Locate the cell with the specified text and output its (X, Y) center coordinate. 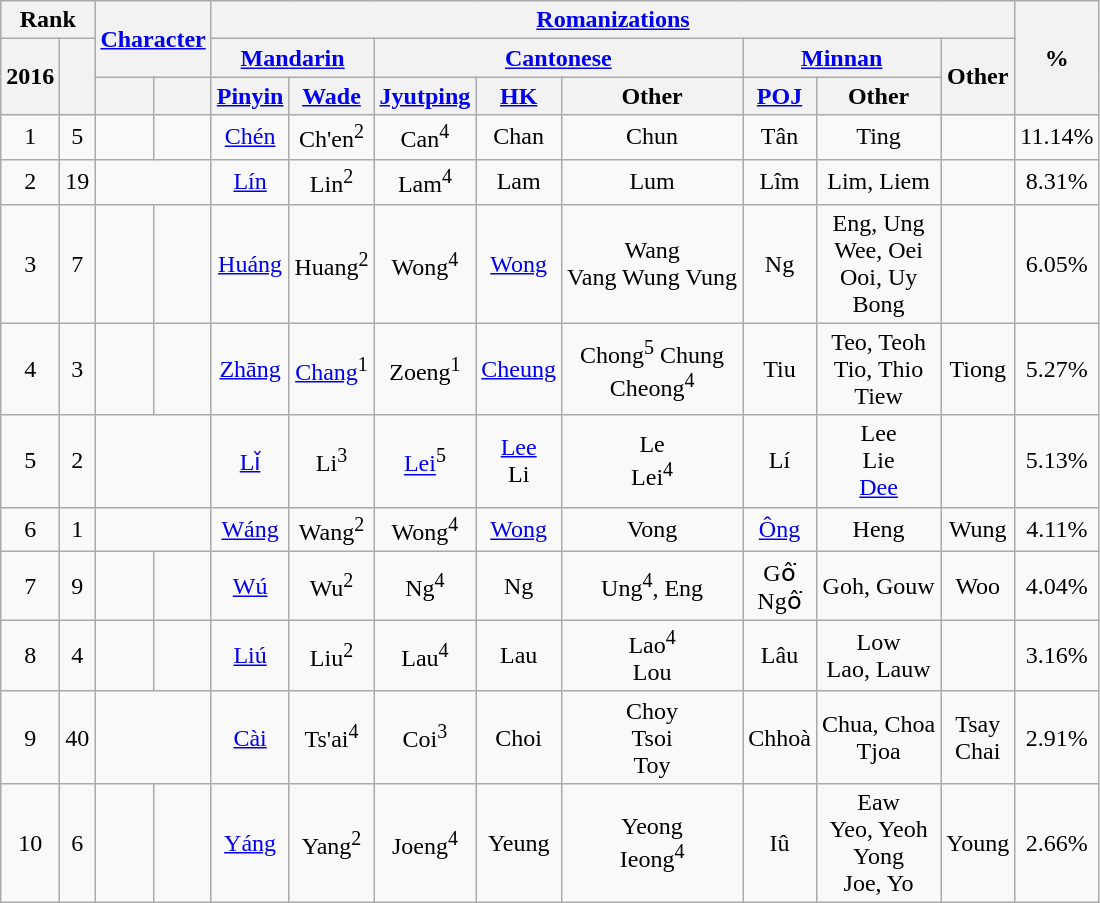
Ch'en2 (332, 138)
Pinyin (250, 96)
Ting (878, 138)
ChoyTsoiToy (652, 737)
2.91% (1057, 737)
10 (30, 842)
Eng, UngWee, OeiOoi, UyBong (878, 264)
Chong5 Chung Cheong4 (652, 369)
Tiu (780, 369)
4.11% (1057, 530)
LeeLieDee (878, 461)
Choi (519, 737)
Lam4 (425, 182)
Liu2 (332, 656)
Chun (652, 138)
POJ (780, 96)
Huang2 (332, 264)
Ông (780, 530)
Lei5 (425, 461)
Lum (652, 182)
Lao4Lou (652, 656)
Lín (250, 182)
8 (30, 656)
YeongIeong4 (652, 842)
Ts'ai4 (332, 737)
WangVang Wung Vung (652, 264)
Character (153, 39)
Ng4 (425, 586)
Cheung (519, 369)
Wu2 (332, 586)
5.13% (1057, 461)
Romanizations (613, 20)
Vong (652, 530)
Wade (332, 96)
Jyutping (425, 96)
Chhoà (780, 737)
Lim, Liem (878, 182)
4.04% (1057, 586)
6.05% (1057, 264)
Chan (519, 138)
Lâu (780, 656)
Gô͘Ngô͘ (780, 586)
Goh, Gouw (878, 586)
Tiong (978, 369)
Chua, ChoaTjoa (878, 737)
Joeng4 (425, 842)
Zoeng1 (425, 369)
3.16% (1057, 656)
Lam (519, 182)
19 (78, 182)
Cài (250, 737)
Heng (878, 530)
Tân (780, 138)
Huáng (250, 264)
Wú (250, 586)
Minnan (842, 58)
HK (519, 96)
Li3 (332, 461)
2016 (30, 77)
Wung (978, 530)
LowLao, Lauw (878, 656)
Liú (250, 656)
LeLei4 (652, 461)
Lîm (780, 182)
TsayChai (978, 737)
Woo (978, 586)
Yeung (519, 842)
11.14% (1057, 138)
8.31% (1057, 182)
Young (978, 842)
EawYeo, YeohYongJoe, Yo (878, 842)
Lǐ (250, 461)
Can4 (425, 138)
Yang2 (332, 842)
2.66% (1057, 842)
Ung4, Eng (652, 586)
Yáng (250, 842)
40 (78, 737)
Wáng (250, 530)
LeeLi (519, 461)
Teo, TeohTio, ThioTiew (878, 369)
Wang2 (332, 530)
Lau (519, 656)
Chang1 (332, 369)
Coi3 (425, 737)
Cantonese (558, 58)
Rank (48, 20)
Zhāng (250, 369)
Lin2 (332, 182)
Mandarin (292, 58)
% (1057, 58)
5.27% (1057, 369)
Iû (780, 842)
Lí (780, 461)
Lau4 (425, 656)
Chén (250, 138)
